Extract the (x, y) coordinate from the center of the cell holding the provided text.  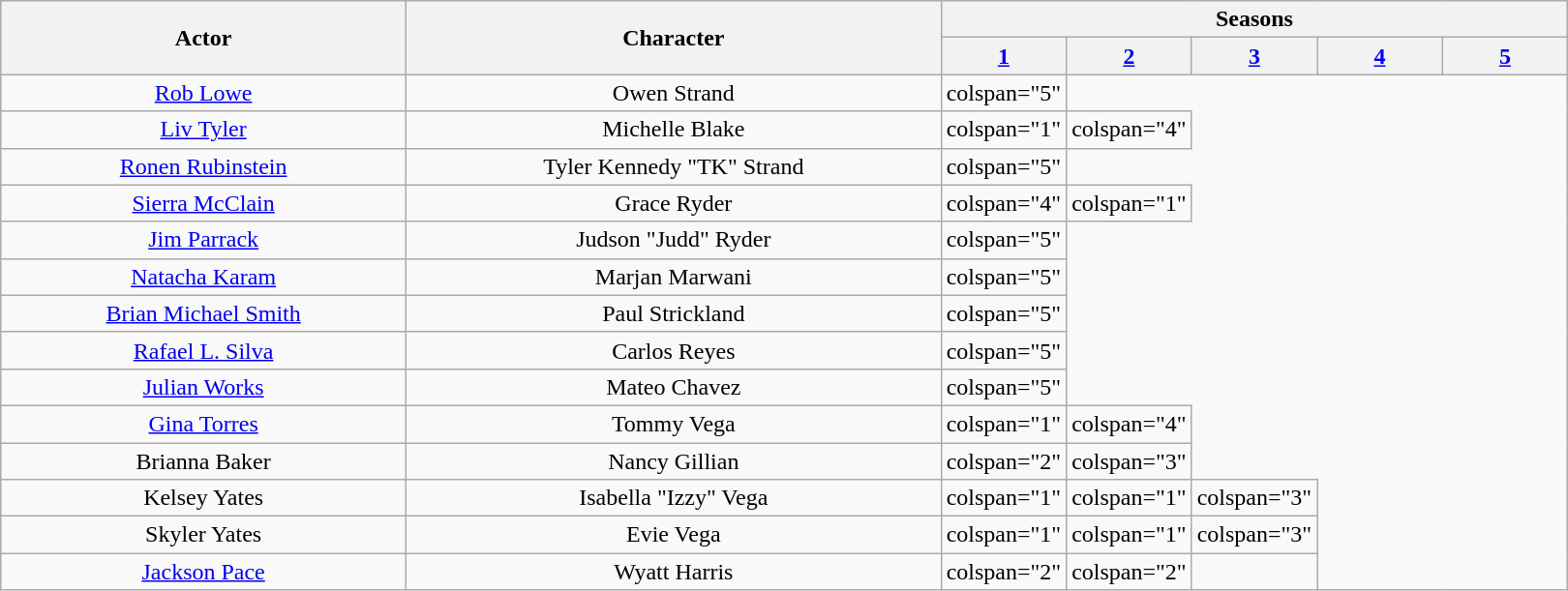
1 (1004, 56)
Brianna Baker (203, 461)
Rafael L. Silva (203, 350)
Wyatt Harris (674, 572)
Sierra McClain (203, 203)
3 (1254, 56)
5 (1505, 56)
Skyler Yates (203, 535)
Ronen Rubinstein (203, 166)
Gina Torres (203, 424)
Nancy Gillian (674, 461)
Character (674, 38)
Paul Strickland (674, 313)
Isabella "Izzy" Vega (674, 498)
4 (1380, 56)
Jim Parrack (203, 240)
Mateo Chavez (674, 387)
Evie Vega (674, 535)
Jackson Pace (203, 572)
Julian Works (203, 387)
Actor (203, 38)
Owen Strand (674, 93)
2 (1130, 56)
Liv Tyler (203, 130)
Rob Lowe (203, 93)
Natacha Karam (203, 277)
Grace Ryder (674, 203)
Carlos Reyes (674, 350)
Judson "Judd" Ryder (674, 240)
Tyler Kennedy "TK" Strand (674, 166)
Brian Michael Smith (203, 313)
Marjan Marwani (674, 277)
Seasons (1254, 19)
Kelsey Yates (203, 498)
Michelle Blake (674, 130)
Tommy Vega (674, 424)
